Find where the given text appears and provide that cell's center as [x, y] coordinate. 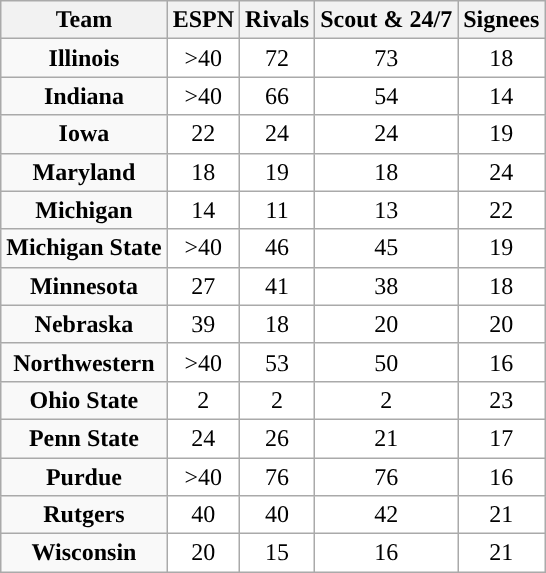
17 [502, 438]
Iowa [84, 134]
23 [502, 400]
Minnesota [84, 286]
Nebraska [84, 324]
13 [386, 210]
Rivals [278, 20]
41 [278, 286]
ESPN [203, 20]
26 [278, 438]
11 [278, 210]
39 [203, 324]
46 [278, 248]
Maryland [84, 172]
Penn State [84, 438]
45 [386, 248]
42 [386, 515]
Illinois [84, 58]
Purdue [84, 477]
Northwestern [84, 362]
Michigan State [84, 248]
53 [278, 362]
54 [386, 96]
Indiana [84, 96]
38 [386, 286]
15 [278, 553]
66 [278, 96]
50 [386, 362]
Signees [502, 20]
Wisconsin [84, 553]
72 [278, 58]
Team [84, 20]
Ohio State [84, 400]
Rutgers [84, 515]
73 [386, 58]
27 [203, 286]
Michigan [84, 210]
Scout & 24/7 [386, 20]
